Output the [X, Y] coordinate of the center of the cell containing the given text.  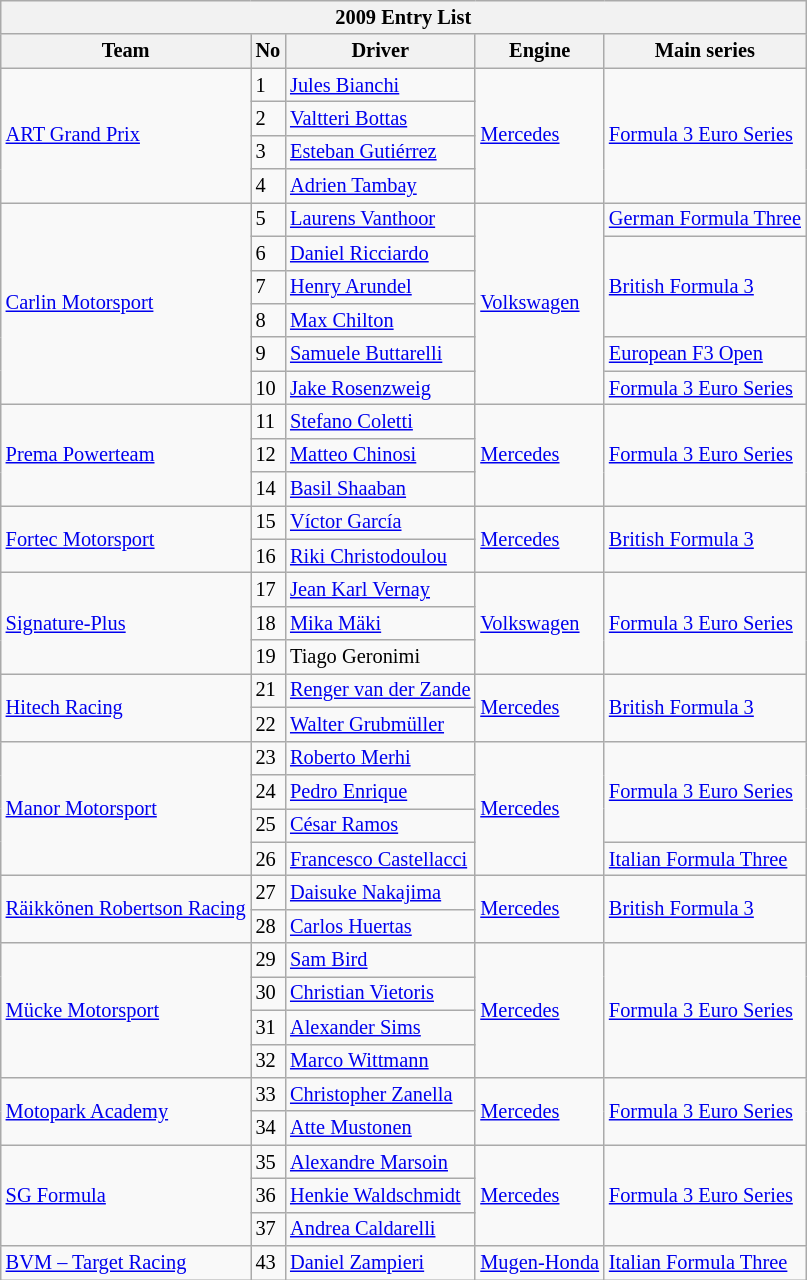
Samuele Buttarelli [380, 354]
29 [268, 960]
Adrien Tambay [380, 186]
Manor Motorsport [126, 808]
Sam Bird [380, 960]
Motopark Academy [126, 1110]
Walter Grubmüller [380, 724]
Mugen-Honda [540, 1263]
Carlin Motorsport [126, 303]
Pedro Enrique [380, 791]
Main series [705, 51]
Víctor García [380, 522]
Francesco Castellacci [380, 859]
Christopher Zanella [380, 1094]
23 [268, 758]
33 [268, 1094]
18 [268, 623]
Daniel Zampieri [380, 1263]
Roberto Merhi [380, 758]
Henkie Waldschmidt [380, 1195]
Signature-Plus [126, 622]
1 [268, 85]
32 [268, 1061]
37 [268, 1229]
6 [268, 253]
14 [268, 489]
No [268, 51]
ART Grand Prix [126, 136]
43 [268, 1263]
Daisuke Nakajima [380, 892]
Hitech Racing [126, 706]
Andrea Caldarelli [380, 1229]
Jake Rosenzweig [380, 388]
Valtteri Bottas [380, 118]
30 [268, 993]
25 [268, 825]
22 [268, 724]
27 [268, 892]
24 [268, 791]
German Formula Three [705, 219]
Max Chilton [380, 320]
Esteban Gutiérrez [380, 152]
4 [268, 186]
15 [268, 522]
Matteo Chinosi [380, 455]
28 [268, 926]
35 [268, 1162]
9 [268, 354]
Räikkönen Robertson Racing [126, 908]
2009 Entry List [404, 17]
7 [268, 287]
European F3 Open [705, 354]
Jean Karl Vernay [380, 589]
10 [268, 388]
Alexander Sims [380, 1027]
Atte Mustonen [380, 1128]
Daniel Ricciardo [380, 253]
César Ramos [380, 825]
Mika Mäki [380, 623]
Fortec Motorsport [126, 538]
26 [268, 859]
31 [268, 1027]
5 [268, 219]
Renger van der Zande [380, 690]
Engine [540, 51]
11 [268, 421]
Prema Powerteam [126, 454]
Laurens Vanthoor [380, 219]
Stefano Coletti [380, 421]
Christian Vietoris [380, 993]
17 [268, 589]
36 [268, 1195]
21 [268, 690]
Tiago Geronimi [380, 657]
8 [268, 320]
12 [268, 455]
Mücke Motorsport [126, 1010]
Riki Christodoulou [380, 556]
Marco Wittmann [380, 1061]
Carlos Huertas [380, 926]
19 [268, 657]
3 [268, 152]
Driver [380, 51]
Team [126, 51]
34 [268, 1128]
16 [268, 556]
Basil Shaaban [380, 489]
2 [268, 118]
Alexandre Marsoin [380, 1162]
Jules Bianchi [380, 85]
SG Formula [126, 1196]
Henry Arundel [380, 287]
BVM – Target Racing [126, 1263]
